Search for the cell housing the specified text and yield its (X, Y) center coordinate. 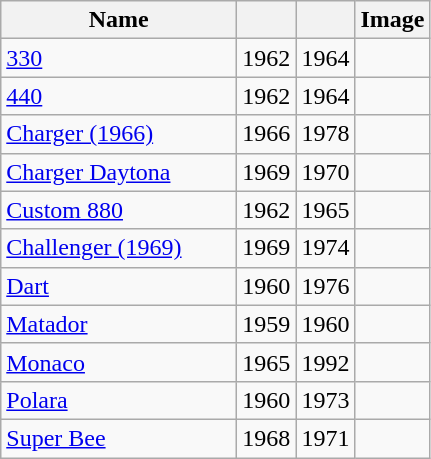
Name (119, 20)
Monaco (119, 362)
1992 (326, 362)
330 (119, 58)
Matador (119, 324)
1978 (326, 134)
1974 (326, 248)
1968 (266, 438)
Dart (119, 286)
1976 (326, 286)
1971 (326, 438)
Charger Daytona (119, 172)
440 (119, 96)
Challenger (1969) (119, 248)
1959 (266, 324)
Image (392, 20)
1973 (326, 400)
Super Bee (119, 438)
1966 (266, 134)
Custom 880 (119, 210)
1970 (326, 172)
Polara (119, 400)
Charger (1966) (119, 134)
